Provide the (X, Y) coordinate of the cell's center where the given text is located.  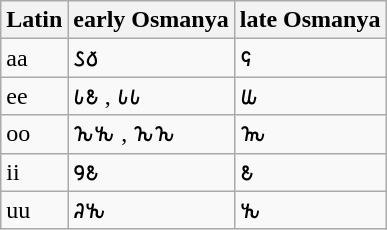
𐒕 (310, 172)
𐒙𐒓 , 𐒙𐒙 (151, 134)
𐒗𐒕 , 𐒗𐒗 (151, 96)
𐒜 (310, 96)
𐒖𐒀 (151, 58)
ii (34, 172)
late Osmanya (310, 20)
𐒘𐒕 (151, 172)
𐒝 (310, 134)
Latin (34, 20)
oo (34, 134)
aa (34, 58)
uu (34, 210)
𐒚𐒓 (151, 210)
ee (34, 96)
𐒓 (310, 210)
𐒛 (310, 58)
early Osmanya (151, 20)
